Search for the cell housing the specified text and yield its (X, Y) center coordinate. 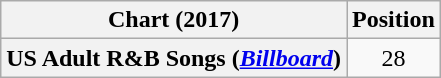
28 (394, 58)
Position (394, 20)
US Adult R&B Songs (Billboard) (174, 58)
Chart (2017) (174, 20)
